Pinpoint the cell where the given text exists, returning its (x, y) midpoint coordinate. 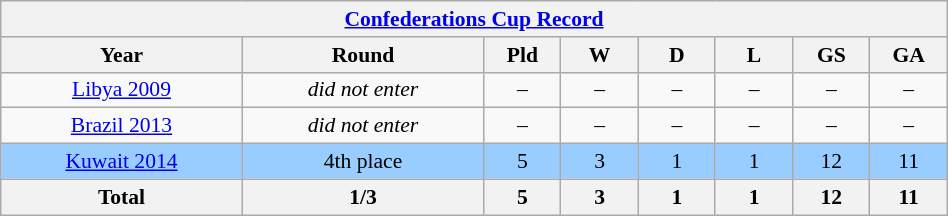
W (600, 55)
GS (832, 55)
Round (362, 55)
Libya 2009 (122, 90)
Confederations Cup Record (474, 19)
Total (122, 197)
D (676, 55)
Brazil 2013 (122, 126)
1/3 (362, 197)
Kuwait 2014 (122, 162)
Pld (522, 55)
Year (122, 55)
L (754, 55)
4th place (362, 162)
GA (908, 55)
